Pinpoint the cell where the given text exists, returning its (x, y) midpoint coordinate. 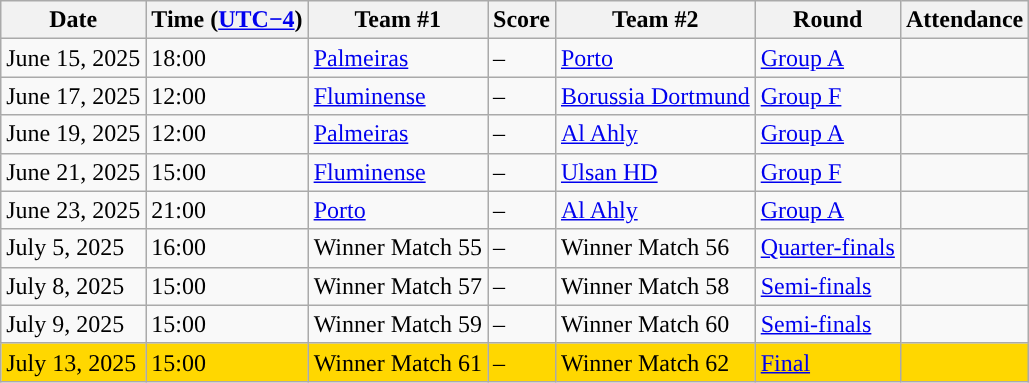
Winner Match 56 (655, 248)
June 21, 2025 (74, 172)
Winner Match 61 (398, 362)
Team #2 (655, 20)
June 23, 2025 (74, 210)
Round (828, 20)
Winner Match 55 (398, 248)
Quarter-finals (828, 248)
June 15, 2025 (74, 58)
16:00 (227, 248)
Score (522, 20)
Team #1 (398, 20)
Winner Match 59 (398, 324)
Winner Match 58 (655, 286)
July 13, 2025 (74, 362)
Winner Match 60 (655, 324)
Time (UTC−4) (227, 20)
Final (828, 362)
Winner Match 57 (398, 286)
18:00 (227, 58)
Borussia Dortmund (655, 96)
June 17, 2025 (74, 96)
July 8, 2025 (74, 286)
July 5, 2025 (74, 248)
June 19, 2025 (74, 134)
July 9, 2025 (74, 324)
21:00 (227, 210)
Attendance (964, 20)
Winner Match 62 (655, 362)
Ulsan HD (655, 172)
Date (74, 20)
